Search for the cell housing the specified text and yield its (x, y) center coordinate. 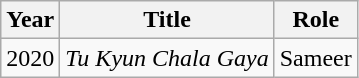
2020 (30, 58)
Title (167, 20)
Year (30, 20)
Tu Kyun Chala Gaya (167, 58)
Role (316, 20)
Sameer (316, 58)
